Extract the (x, y) coordinate from the center of the cell holding the provided text.  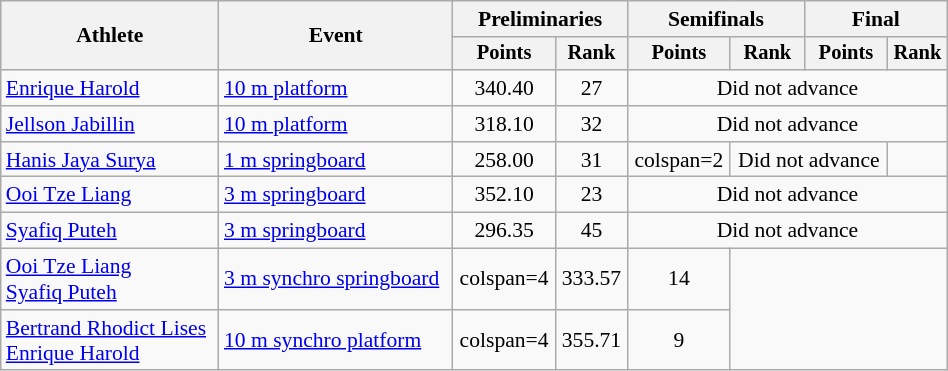
10 m synchro platform (336, 340)
296.35 (504, 231)
Preliminaries (540, 19)
Syafiq Puteh (110, 231)
31 (591, 160)
Jellson Jabillin (110, 124)
Ooi Tze LiangSyafiq Puteh (110, 280)
27 (591, 88)
Semifinals (716, 19)
333.57 (591, 280)
colspan=2 (680, 160)
Athlete (110, 36)
1 m springboard (336, 160)
Ooi Tze Liang (110, 195)
45 (591, 231)
32 (591, 124)
3 m synchro springboard (336, 280)
340.40 (504, 88)
9 (680, 340)
Hanis Jaya Surya (110, 160)
Event (336, 36)
Bertrand Rhodict LisesEnrique Harold (110, 340)
23 (591, 195)
355.71 (591, 340)
Final (876, 19)
318.10 (504, 124)
258.00 (504, 160)
14 (680, 280)
Enrique Harold (110, 88)
352.10 (504, 195)
